Find where the given text appears and provide that cell's center as [X, Y] coordinate. 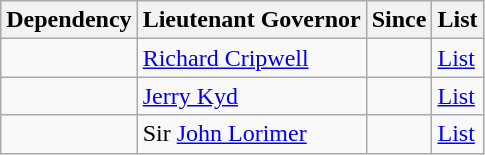
Dependency [69, 20]
Lieutenant Governor [252, 20]
Richard Cripwell [252, 58]
Since [399, 20]
Sir John Lorimer [252, 134]
Jerry Kyd [252, 96]
